For the text-containing cell, return its midpoint in [X, Y] coordinate format. 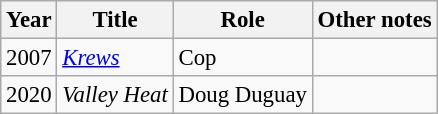
Year [29, 20]
Role [242, 20]
2007 [29, 58]
2020 [29, 95]
Valley Heat [115, 95]
Doug Duguay [242, 95]
Title [115, 20]
Krews [115, 58]
Cop [242, 58]
Other notes [374, 20]
